Return [X, Y] of the center of cell containing provided text 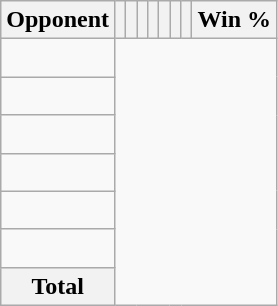
Total [58, 286]
Opponent [58, 20]
Win % [234, 20]
